Detect which cell encompasses the target text, then output its [x, y] center coordinate. 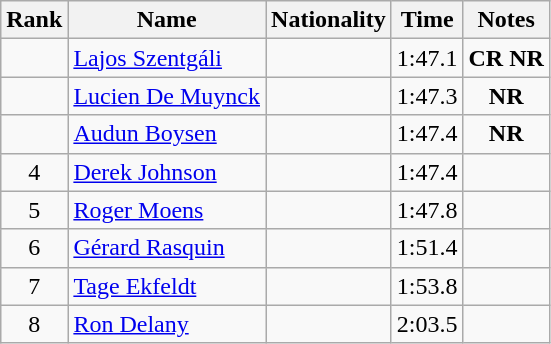
2:03.5 [427, 324]
Lucien De Muynck [167, 96]
5 [34, 210]
1:51.4 [427, 248]
Audun Boysen [167, 134]
Time [427, 20]
7 [34, 286]
Notes [506, 20]
Nationality [329, 20]
Derek Johnson [167, 172]
1:47.3 [427, 96]
1:47.8 [427, 210]
Tage Ekfeldt [167, 286]
Roger Moens [167, 210]
Lajos Szentgáli [167, 58]
CR NR [506, 58]
Name [167, 20]
Ron Delany [167, 324]
1:47.1 [427, 58]
1:53.8 [427, 286]
Rank [34, 20]
Gérard Rasquin [167, 248]
6 [34, 248]
4 [34, 172]
8 [34, 324]
